Capture the cell that displays the provided text and extract its (X, Y) central coordinate. 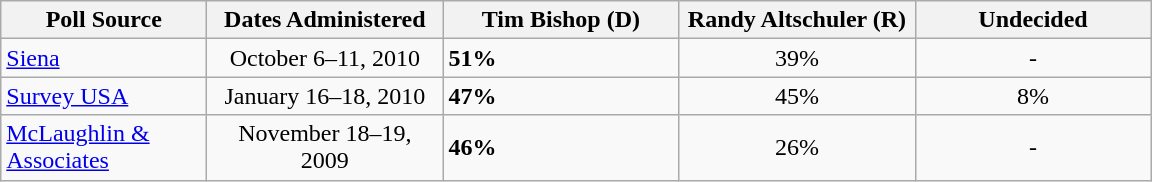
McLaughlin & Associates (104, 148)
45% (797, 96)
Dates Administered (325, 20)
Randy Altschuler (R) (797, 20)
47% (561, 96)
Siena (104, 58)
January 16–18, 2010 (325, 96)
8% (1033, 96)
November 18–19, 2009 (325, 148)
Undecided (1033, 20)
51% (561, 58)
39% (797, 58)
Survey USA (104, 96)
Poll Source (104, 20)
Tim Bishop (D) (561, 20)
26% (797, 148)
October 6–11, 2010 (325, 58)
46% (561, 148)
